Find where the given text appears and provide that cell's center as [x, y] coordinate. 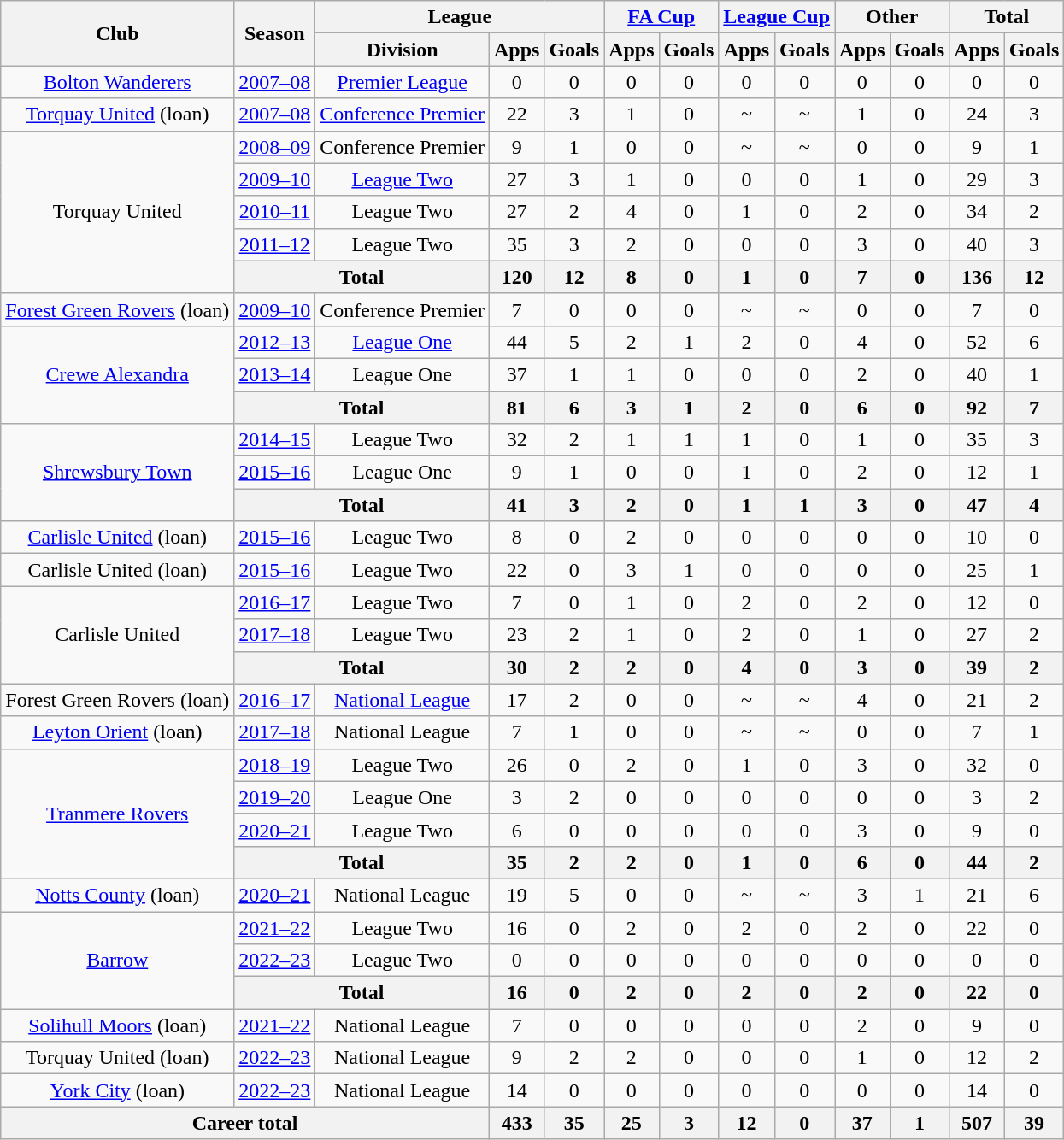
52 [977, 342]
Bolton Wanderers [118, 82]
2018–19 [275, 765]
League [460, 17]
League Cup [777, 17]
Notts County (loan) [118, 895]
2013–14 [275, 374]
120 [516, 277]
41 [516, 505]
2019–20 [275, 797]
29 [977, 179]
2011–12 [275, 244]
Division [403, 50]
2012–13 [275, 342]
Crewe Alexandra [118, 374]
Torquay United [118, 212]
Leyton Orient (loan) [118, 732]
30 [516, 667]
Other [892, 17]
92 [977, 408]
Carlisle United [118, 635]
10 [977, 538]
24 [977, 115]
Solihull Moors (loan) [118, 1025]
19 [516, 895]
Barrow [118, 960]
Tranmere Rovers [118, 814]
York City (loan) [118, 1090]
34 [977, 212]
FA Cup [661, 17]
136 [977, 277]
17 [516, 700]
2008–09 [275, 147]
2010–11 [275, 212]
Club [118, 33]
Season [275, 33]
507 [977, 1123]
23 [516, 635]
Career total [245, 1123]
2014–15 [275, 440]
26 [516, 765]
433 [516, 1123]
47 [977, 505]
Premier League [403, 82]
81 [516, 408]
Shrewsbury Town [118, 473]
